Return [X, Y] of the center of cell containing provided text 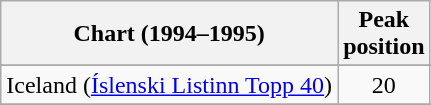
Iceland (Íslenski Listinn Topp 40) [170, 85]
20 [384, 85]
Peakposition [384, 34]
Chart (1994–1995) [170, 34]
